Locate the cell with the specified text and output its [x, y] center coordinate. 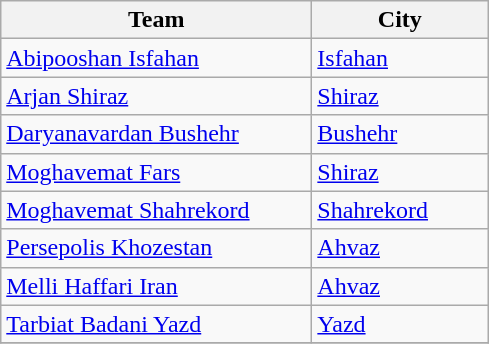
City [400, 20]
Arjan Shiraz [156, 96]
Shahrekord [400, 210]
Moghavemat Fars [156, 172]
Abipooshan Isfahan [156, 58]
Melli Haffari Iran [156, 286]
Team [156, 20]
Persepolis Khozestan [156, 248]
Isfahan [400, 58]
Moghavemat Shahrekord [156, 210]
Bushehr [400, 134]
Tarbiat Badani Yazd [156, 324]
Yazd [400, 324]
Daryanavardan Bushehr [156, 134]
